Extract the [X, Y] coordinate from the center of the cell holding the provided text.  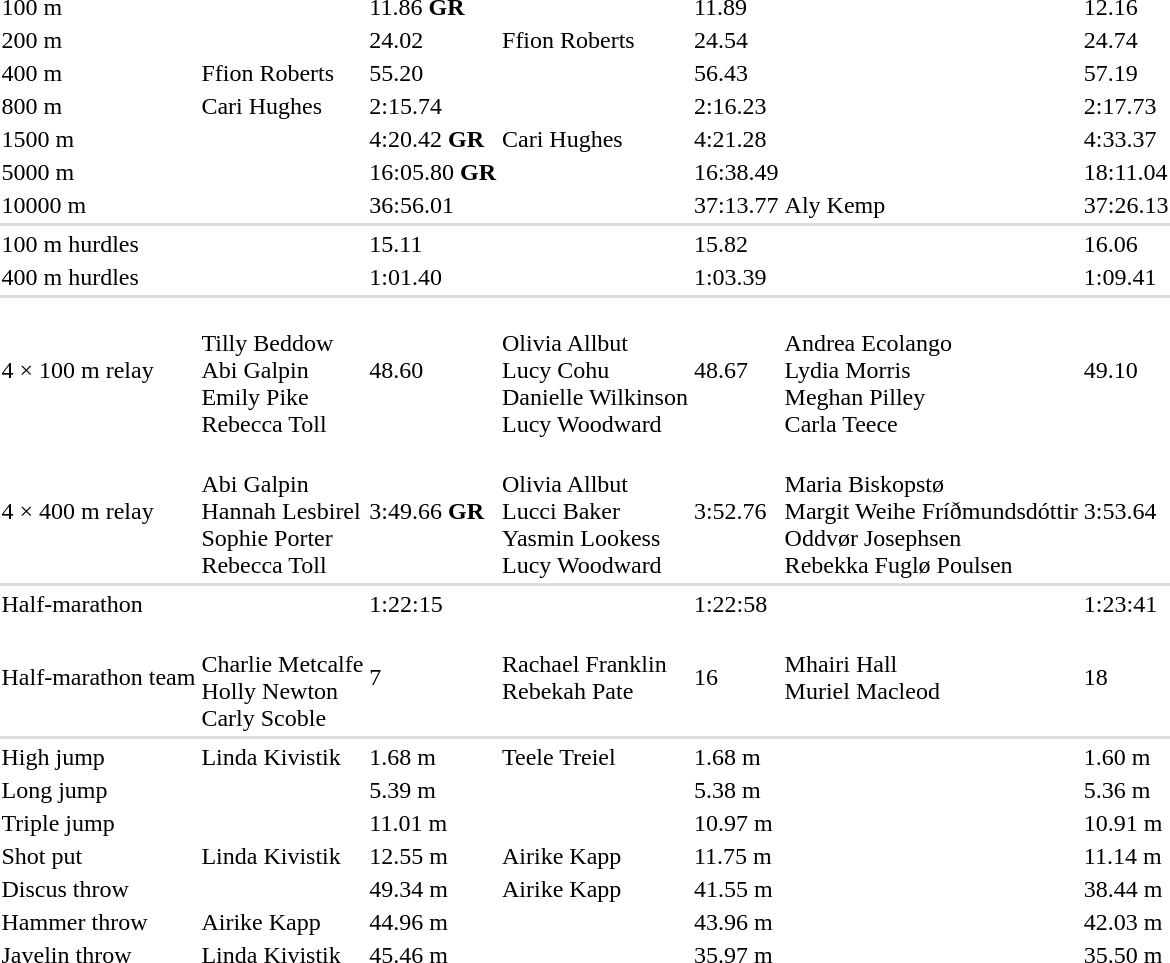
2:15.74 [433, 106]
57.19 [1126, 73]
49.10 [1126, 370]
15.11 [433, 244]
44.96 m [433, 922]
24.54 [736, 40]
1:22:58 [736, 604]
3:52.76 [736, 511]
4:33.37 [1126, 139]
Charlie Metcalfe Holly Newton Carly Scoble [282, 678]
2:16.23 [736, 106]
400 m [98, 73]
56.43 [736, 73]
Aly Kemp [931, 205]
5.38 m [736, 790]
10.97 m [736, 823]
12.55 m [433, 856]
5.39 m [433, 790]
18:11.04 [1126, 172]
18 [1126, 678]
400 m hurdles [98, 277]
15.82 [736, 244]
36:56.01 [433, 205]
11.75 m [736, 856]
16 [736, 678]
48.60 [433, 370]
43.96 m [736, 922]
5.36 m [1126, 790]
Abi Galpin Hannah Lesbirel Sophie Porter Rebecca Toll [282, 511]
38.44 m [1126, 889]
4:20.42 GR [433, 139]
Olivia Allbut Lucy Cohu Danielle Wilkinson Lucy Woodward [596, 370]
2:17.73 [1126, 106]
3:53.64 [1126, 511]
1500 m [98, 139]
48.67 [736, 370]
High jump [98, 757]
10000 m [98, 205]
1:01.40 [433, 277]
Triple jump [98, 823]
Teele Treiel [596, 757]
11.14 m [1126, 856]
Hammer throw [98, 922]
16:05.80 GR [433, 172]
55.20 [433, 73]
16:38.49 [736, 172]
24.74 [1126, 40]
4 × 400 m relay [98, 511]
11.01 m [433, 823]
1:09.41 [1126, 277]
Shot put [98, 856]
Rachael Franklin Rebekah Pate [596, 678]
1:03.39 [736, 277]
Half-marathon team [98, 678]
Maria Biskopstø Margit Weihe Fríðmundsdóttir Oddvør Josephsen Rebekka Fuglø Poulsen [931, 511]
800 m [98, 106]
1:22:15 [433, 604]
3:49.66 GR [433, 511]
Andrea Ecolango Lydia Morris Meghan Pilley Carla Teece [931, 370]
41.55 m [736, 889]
7 [433, 678]
1:23:41 [1126, 604]
1.60 m [1126, 757]
10.91 m [1126, 823]
16.06 [1126, 244]
Discus throw [98, 889]
Tilly Beddow Abi Galpin Emily Pike Rebecca Toll [282, 370]
49.34 m [433, 889]
4 × 100 m relay [98, 370]
5000 m [98, 172]
Half-marathon [98, 604]
Mhairi Hall Muriel Macleod [931, 678]
Long jump [98, 790]
37:13.77 [736, 205]
37:26.13 [1126, 205]
100 m hurdles [98, 244]
4:21.28 [736, 139]
24.02 [433, 40]
42.03 m [1126, 922]
200 m [98, 40]
Olivia Allbut Lucci Baker Yasmin Lookess Lucy Woodward [596, 511]
